For the text-containing cell, return its midpoint in (x, y) coordinate format. 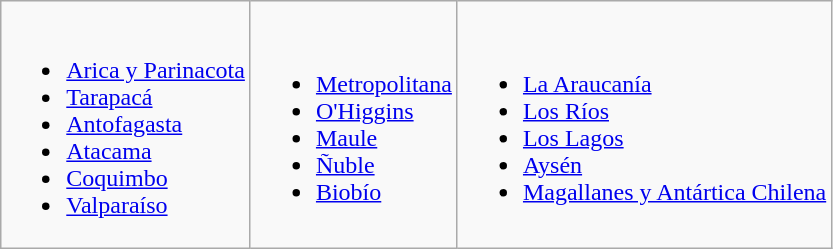
Arica y ParinacotaTarapacáAntofagastaAtacamaCoquimboValparaíso (126, 125)
MetropolitanaO'HigginsMauleÑubleBiobío (354, 125)
La AraucaníaLos RíosLos LagosAysénMagallanes y Antártica Chilena (644, 125)
